Return (X, Y) of the center of cell containing provided text 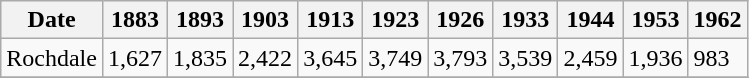
1926 (460, 20)
1903 (266, 20)
1883 (134, 20)
1913 (330, 20)
1962 (718, 20)
Rochdale (52, 58)
2,422 (266, 58)
1933 (526, 20)
983 (718, 58)
1953 (656, 20)
1,627 (134, 58)
1,936 (656, 58)
3,645 (330, 58)
1,835 (200, 58)
3,539 (526, 58)
3,749 (396, 58)
1944 (590, 20)
1923 (396, 20)
3,793 (460, 58)
Date (52, 20)
2,459 (590, 58)
1893 (200, 20)
